Capture the cell that displays the provided text and extract its [X, Y] central coordinate. 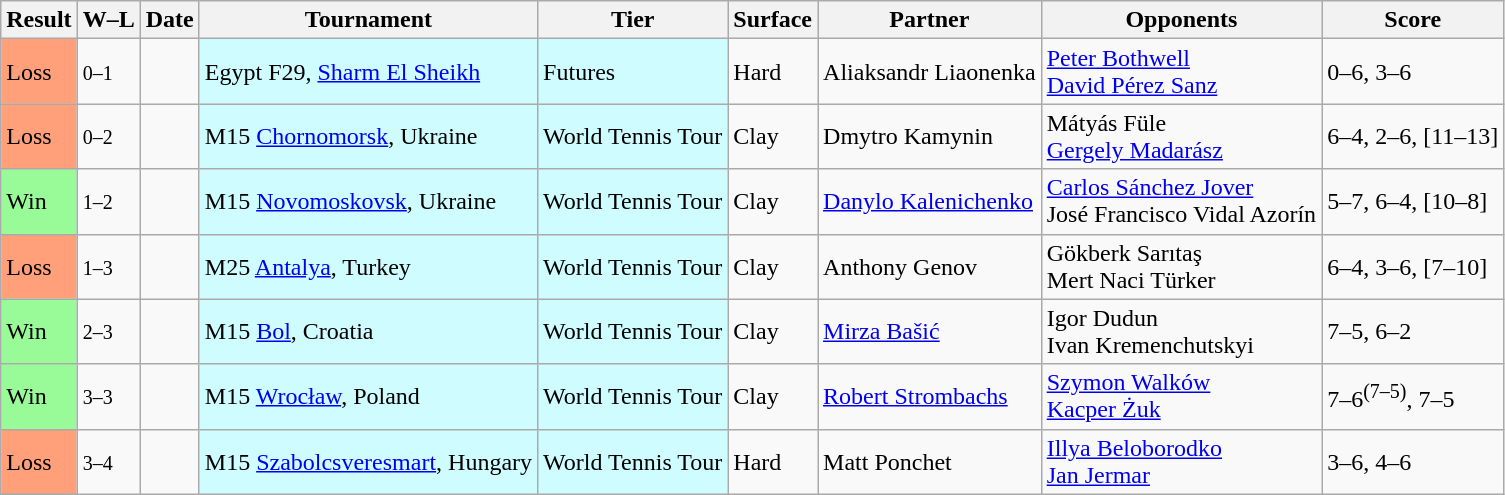
W–L [108, 20]
3–4 [108, 462]
M15 Szabolcsveresmart, Hungary [368, 462]
0–6, 3–6 [1413, 72]
Illya Beloborodko Jan Jermar [1181, 462]
Opponents [1181, 20]
Igor Dudun Ivan Kremenchutskyi [1181, 332]
Surface [773, 20]
Partner [930, 20]
6–4, 3–6, [7–10] [1413, 266]
3–6, 4–6 [1413, 462]
Result [39, 20]
Anthony Genov [930, 266]
Mátyás Füle Gergely Madarász [1181, 136]
7–5, 6–2 [1413, 332]
Tournament [368, 20]
Carlos Sánchez Jover José Francisco Vidal Azorín [1181, 202]
1–2 [108, 202]
Matt Ponchet [930, 462]
Gökberk Sarıtaş Mert Naci Türker [1181, 266]
Score [1413, 20]
Szymon Walków Kacper Żuk [1181, 396]
Dmytro Kamynin [930, 136]
1–3 [108, 266]
Tier [633, 20]
3–3 [108, 396]
Date [170, 20]
Mirza Bašić [930, 332]
0–1 [108, 72]
Danylo Kalenichenko [930, 202]
Peter Bothwell David Pérez Sanz [1181, 72]
Robert Strombachs [930, 396]
M15 Novomoskovsk, Ukraine [368, 202]
M25 Antalya, Turkey [368, 266]
2–3 [108, 332]
6–4, 2–6, [11–13] [1413, 136]
M15 Chornomorsk, Ukraine [368, 136]
Futures [633, 72]
5–7, 6–4, [10–8] [1413, 202]
Aliaksandr Liaonenka [930, 72]
Egypt F29, Sharm El Sheikh [368, 72]
7–6(7–5), 7–5 [1413, 396]
M15 Bol, Croatia [368, 332]
M15 Wrocław, Poland [368, 396]
0–2 [108, 136]
